Output the (X, Y) coordinate of the center of the cell containing the given text.  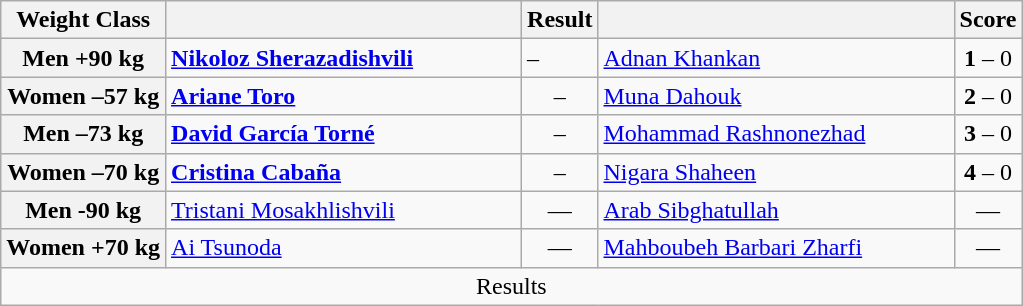
4 – 0 (988, 172)
Mahboubeh Barbari Zharfi (776, 248)
Arab Sibghatullah (776, 210)
Tristani Mosakhlishvili (344, 210)
Ariane Toro (344, 96)
Ai Tsunoda (344, 248)
2 – 0 (988, 96)
Muna Dahouk (776, 96)
1 – 0 (988, 58)
Nikoloz Sherazadishvili (344, 58)
Men -90 kg (84, 210)
Women –57 kg (84, 96)
Nigara Shaheen (776, 172)
Mohammad Rashnonezhad (776, 134)
Women +70 kg (84, 248)
Adnan Khankan (776, 58)
Men –73 kg (84, 134)
David García Torné (344, 134)
Cristina Cabaña (344, 172)
Results (512, 286)
Men +90 kg (84, 58)
Result (560, 20)
Women –70 kg (84, 172)
Weight Class (84, 20)
Score (988, 20)
3 – 0 (988, 134)
